Find where the given text appears and provide that cell's center as [X, Y] coordinate. 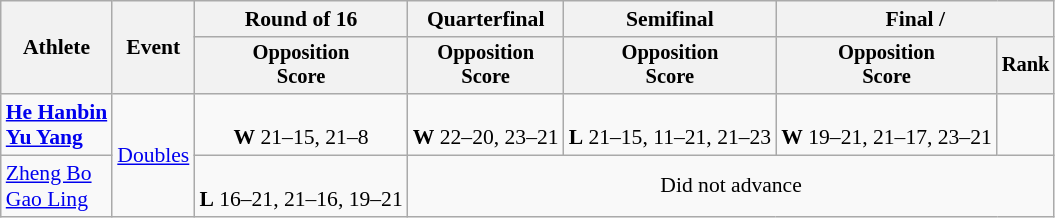
Round of 16 [300, 19]
W 22–20, 23–21 [486, 124]
Rank [1026, 66]
L 16–21, 21–16, 19–21 [300, 186]
Quarterfinal [486, 19]
Athlete [56, 48]
Semifinal [670, 19]
W 19–21, 21–17, 23–21 [886, 124]
Event [153, 48]
Final / [915, 19]
Zheng BoGao Ling [56, 186]
Doubles [153, 155]
He HanbinYu Yang [56, 124]
W 21–15, 21–8 [300, 124]
Did not advance [732, 186]
L 21–15, 11–21, 21–23 [670, 124]
